Determine the (X, Y) coordinate at the center of the cell enclosing the given text.  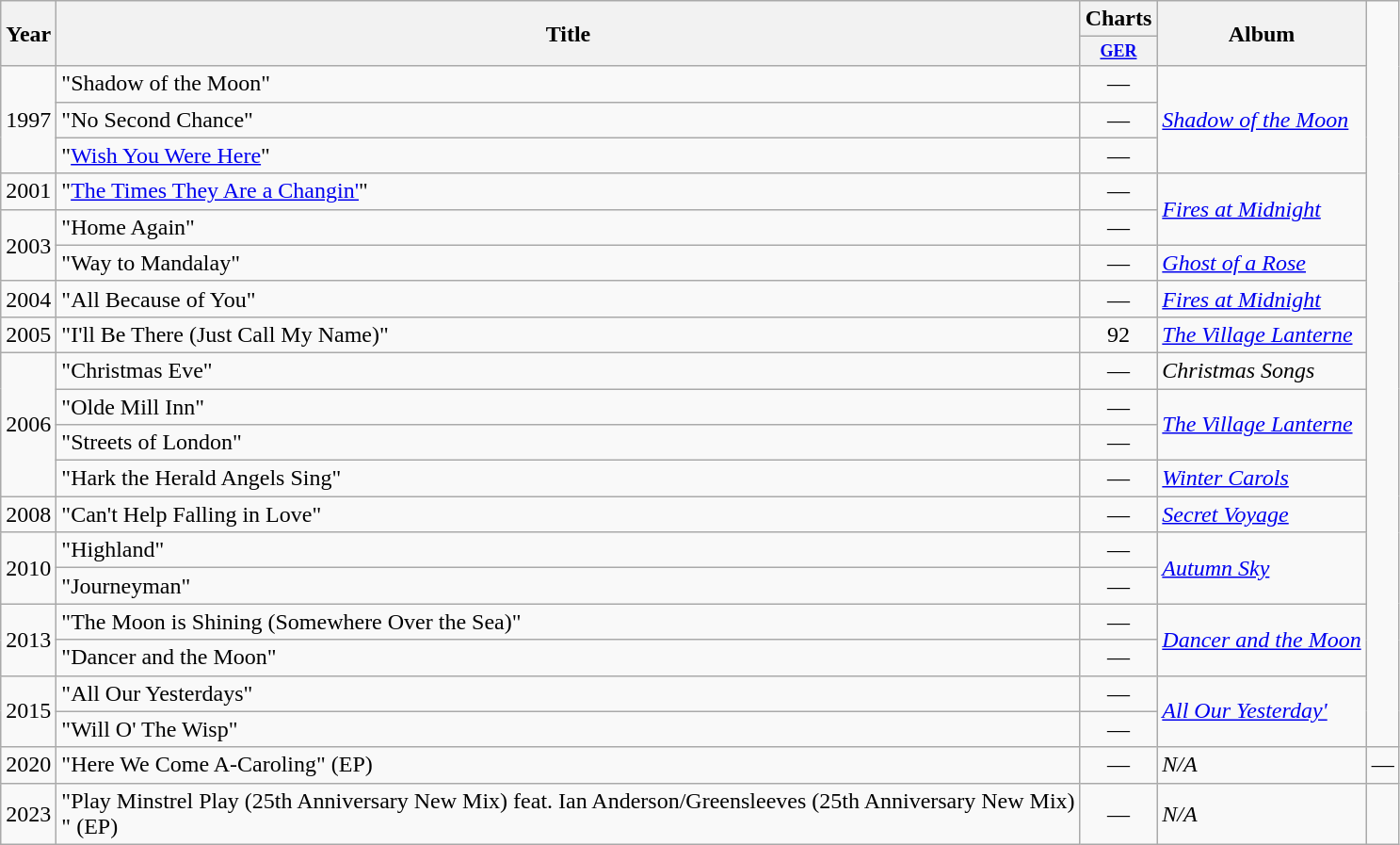
"Streets of London" (569, 443)
2020 (28, 765)
"Will O' The Wisp" (569, 729)
GER (1118, 51)
"Home Again" (569, 227)
2004 (28, 299)
"Dancer and the Moon" (569, 658)
"Shadow of the Moon" (569, 84)
"Wish You Were Here" (569, 155)
Autumn Sky (1262, 568)
Dancer and the Moon (1262, 640)
"No Second Chance" (569, 120)
"Christmas Eve" (569, 370)
Shadow of the Moon (1262, 120)
"Highland" (569, 550)
"Way to Mandalay" (569, 263)
2015 (28, 711)
2003 (28, 245)
2008 (28, 514)
2013 (28, 640)
Christmas Songs (1262, 370)
2010 (28, 568)
92 (1118, 334)
Winter Carols (1262, 479)
"Journeyman" (569, 586)
"The Times They Are a Changin'" (569, 191)
"Can't Help Falling in Love" (569, 514)
"Olde Mill Inn" (569, 407)
"Play Minstrel Play (25th Anniversary New Mix) feat. Ian Anderson/Greensleeves (25th Anniversary New Mix)" (EP) (569, 814)
2006 (28, 424)
2005 (28, 334)
All Our Yesterday' (1262, 711)
"Hark the Herald Angels Sing" (569, 479)
1997 (28, 120)
"All Because of You" (569, 299)
Album (1262, 34)
"Here We Come A-Caroling" (EP) (569, 765)
Year (28, 34)
"All Our Yesterdays" (569, 693)
2023 (28, 814)
Title (569, 34)
"I'll Be There (Just Call My Name)" (569, 334)
"The Moon is Shining (Somewhere Over the Sea)" (569, 622)
Charts (1118, 19)
2001 (28, 191)
Secret Voyage (1262, 514)
Ghost of a Rose (1262, 263)
